Find where the given text appears and provide that cell's center as [X, Y] coordinate. 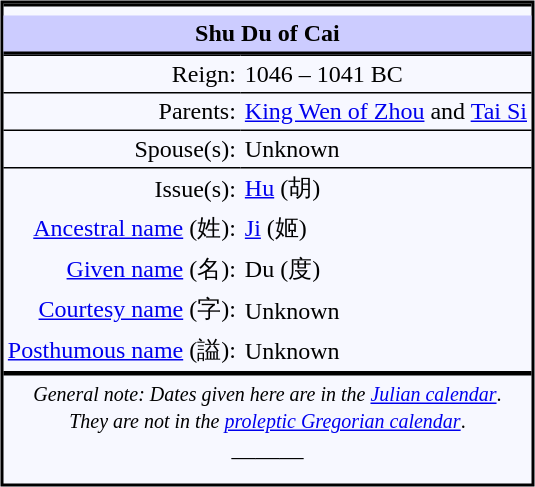
Hu (胡) [386, 188]
Ji (姬) [386, 229]
——— [267, 456]
King Wen of Zhou and Tai Si [386, 111]
Reign: [122, 73]
Du (度) [386, 270]
General note: Dates given here are in the Julian calendar.They are not in the proleptic Gregorian calendar. [267, 405]
Ancestral name (姓): [122, 229]
Shu Du of Cai [267, 36]
Spouse(s): [122, 149]
Courtesy name (字): [122, 310]
Posthumous name (謚): [122, 350]
Parents: [122, 111]
1046 – 1041 BC [386, 73]
Given name (名): [122, 270]
Issue(s): [122, 188]
